Locate the cell with the specified text and output its [x, y] center coordinate. 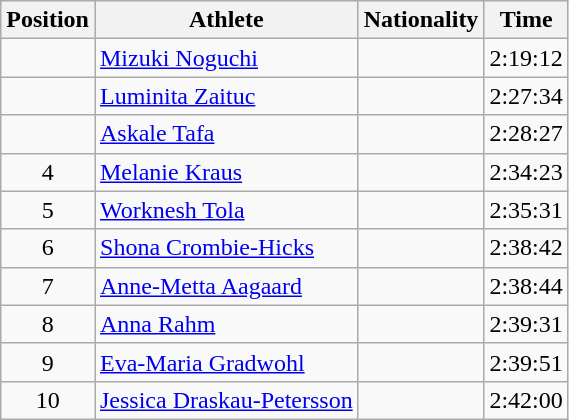
2:38:44 [526, 286]
Jessica Draskau-Petersson [226, 400]
2:39:51 [526, 362]
2:38:42 [526, 248]
9 [48, 362]
Shona Crombie-Hicks [226, 248]
2:27:34 [526, 96]
Eva-Maria Gradwohl [226, 362]
2:34:23 [526, 172]
10 [48, 400]
Athlete [226, 20]
Anna Rahm [226, 324]
2:39:31 [526, 324]
2:28:27 [526, 134]
Position [48, 20]
Mizuki Noguchi [226, 58]
Anne-Metta Aagaard [226, 286]
8 [48, 324]
Luminita Zaituc [226, 96]
Nationality [421, 20]
Time [526, 20]
7 [48, 286]
Worknesh Tola [226, 210]
4 [48, 172]
6 [48, 248]
2:35:31 [526, 210]
2:19:12 [526, 58]
2:42:00 [526, 400]
Askale Tafa [226, 134]
5 [48, 210]
Melanie Kraus [226, 172]
